Pinpoint the cell where the given text exists, returning its [X, Y] midpoint coordinate. 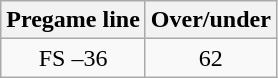
FS –36 [74, 58]
Pregame line [74, 20]
Over/under [210, 20]
62 [210, 58]
